Capture the cell that displays the provided text and extract its (x, y) central coordinate. 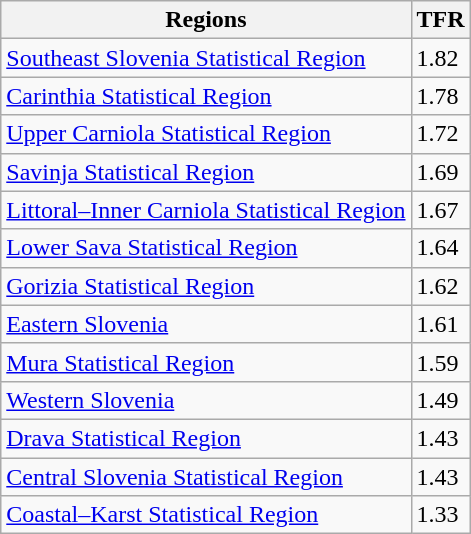
Western Slovenia (206, 400)
Littoral–Inner Carniola Statistical Region (206, 210)
1.49 (440, 400)
1.61 (440, 324)
Central Slovenia Statistical Region (206, 477)
Gorizia Statistical Region (206, 286)
1.72 (440, 134)
Regions (206, 20)
1.82 (440, 58)
1.69 (440, 172)
Mura Statistical Region (206, 362)
1.78 (440, 96)
1.33 (440, 515)
Coastal–Karst Statistical Region (206, 515)
Drava Statistical Region (206, 438)
Upper Carniola Statistical Region (206, 134)
1.64 (440, 248)
1.67 (440, 210)
1.62 (440, 286)
TFR (440, 20)
Lower Sava Statistical Region (206, 248)
Carinthia Statistical Region (206, 96)
Savinja Statistical Region (206, 172)
1.59 (440, 362)
Southeast Slovenia Statistical Region (206, 58)
Eastern Slovenia (206, 324)
